Extract the [x, y] coordinate from the center of the cell holding the provided text.  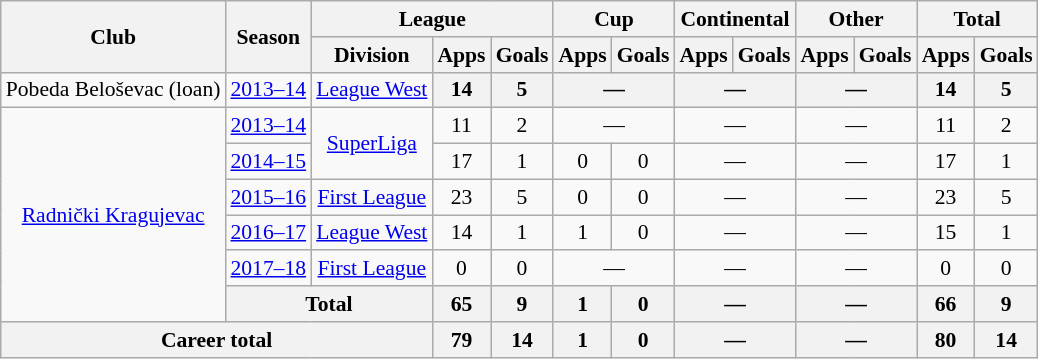
Season [268, 36]
15 [946, 233]
80 [946, 340]
Other [856, 19]
2016–17 [268, 233]
Continental [736, 19]
Cup [614, 19]
Pobeda Beloševac (loan) [114, 90]
2015–16 [268, 197]
65 [461, 304]
Club [114, 36]
SuperLiga [372, 144]
Division [372, 55]
66 [946, 304]
2014–15 [268, 162]
Career total [217, 340]
79 [461, 340]
League [432, 19]
2017–18 [268, 269]
Radnički Kragujevac [114, 215]
